Pinpoint the cell where the given text exists, returning its (X, Y) midpoint coordinate. 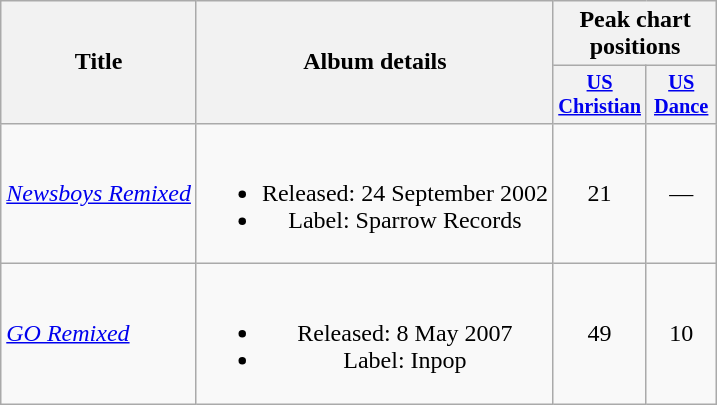
Title (99, 62)
49 (599, 334)
— (682, 193)
Released: 24 September 2002Label: Sparrow Records (374, 193)
US Dance (682, 95)
Peak chart positions (634, 34)
Album details (374, 62)
GO Remixed (99, 334)
10 (682, 334)
21 (599, 193)
Newsboys Remixed (99, 193)
Released: 8 May 2007Label: Inpop (374, 334)
US Christian (599, 95)
